Extract the [x, y] coordinate from the center of the cell holding the provided text.  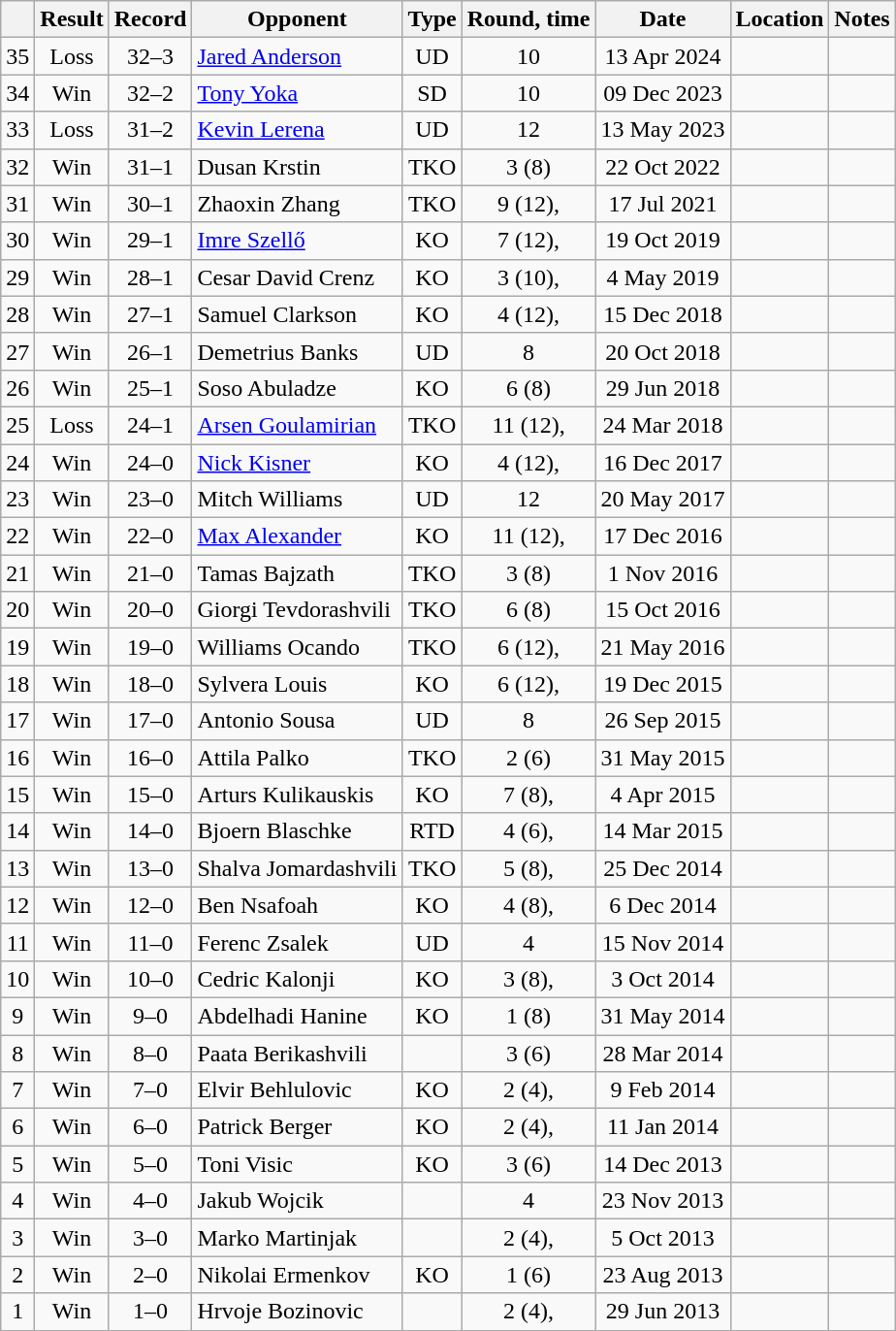
29 Jun 2013 [663, 1312]
22 [17, 536]
23 Aug 2013 [663, 1275]
28–1 [150, 277]
31 May 2015 [663, 758]
Antonio Sousa [297, 721]
7 (8), [528, 795]
Round, time [528, 19]
20 Oct 2018 [663, 351]
21 May 2016 [663, 647]
Williams Ocando [297, 647]
31–1 [150, 167]
30 [17, 241]
24 [17, 463]
5 (8), [528, 868]
Patrick Berger [297, 1127]
30–1 [150, 204]
20–0 [150, 610]
9 (12), [528, 204]
14–0 [150, 831]
2–0 [150, 1275]
11 Jan 2014 [663, 1127]
11 [17, 942]
7 [17, 1090]
Ben Nsafoah [297, 905]
6–0 [150, 1127]
18 [17, 684]
Ferenc Zsalek [297, 942]
6 Dec 2014 [663, 905]
25 [17, 425]
23 [17, 500]
Elvir Behlulovic [297, 1090]
26 [17, 388]
29 Jun 2018 [663, 388]
1 Nov 2016 [663, 573]
4 (6), [528, 831]
20 May 2017 [663, 500]
31 May 2014 [663, 1016]
Mitch Williams [297, 500]
13–0 [150, 868]
15 Nov 2014 [663, 942]
14 Mar 2015 [663, 831]
29–1 [150, 241]
32–2 [150, 93]
27–1 [150, 314]
19 [17, 647]
Tony Yoka [297, 93]
24–0 [150, 463]
3–0 [150, 1238]
27 [17, 351]
12–0 [150, 905]
09 Dec 2023 [663, 93]
33 [17, 130]
25–1 [150, 388]
5 Oct 2013 [663, 1238]
10–0 [150, 979]
18–0 [150, 684]
Marko Martinjak [297, 1238]
Date [663, 19]
34 [17, 93]
Giorgi Tevdorashvili [297, 610]
26 Sep 2015 [663, 721]
Abdelhadi Hanine [297, 1016]
9–0 [150, 1016]
Cedric Kalonji [297, 979]
Toni Visic [297, 1164]
SD [432, 93]
Tamas Bajzath [297, 573]
22–0 [150, 536]
Opponent [297, 19]
35 [17, 56]
23 Nov 2013 [663, 1201]
Soso Abuladze [297, 388]
Bjoern Blaschke [297, 831]
Jared Anderson [297, 56]
17 Jul 2021 [663, 204]
3 Oct 2014 [663, 979]
4 (8), [528, 905]
Notes [862, 19]
Zhaoxin Zhang [297, 204]
3 [17, 1238]
21–0 [150, 573]
1–0 [150, 1312]
Demetrius Banks [297, 351]
Dusan Krstin [297, 167]
3 (10), [528, 277]
21 [17, 573]
32 [17, 167]
Nikolai Ermenkov [297, 1275]
Type [432, 19]
Samuel Clarkson [297, 314]
14 Dec 2013 [663, 1164]
9 Feb 2014 [663, 1090]
Paata Berikashvili [297, 1053]
14 [17, 831]
15 Dec 2018 [663, 314]
15 [17, 795]
17 [17, 721]
19–0 [150, 647]
Attila Palko [297, 758]
2 [17, 1275]
17–0 [150, 721]
13 [17, 868]
9 [17, 1016]
7 (12), [528, 241]
Arsen Goulamirian [297, 425]
6 [17, 1127]
4–0 [150, 1201]
23–0 [150, 500]
22 Oct 2022 [663, 167]
29 [17, 277]
Max Alexander [297, 536]
8–0 [150, 1053]
7–0 [150, 1090]
Nick Kisner [297, 463]
Sylvera Louis [297, 684]
24 Mar 2018 [663, 425]
16 Dec 2017 [663, 463]
1 (8) [528, 1016]
17 Dec 2016 [663, 536]
RTD [432, 831]
28 Mar 2014 [663, 1053]
Cesar David Crenz [297, 277]
32–3 [150, 56]
Record [150, 19]
13 Apr 2024 [663, 56]
Hrvoje Bozinovic [297, 1312]
16–0 [150, 758]
20 [17, 610]
11–0 [150, 942]
Arturs Kulikauskis [297, 795]
Imre Szellő [297, 241]
16 [17, 758]
5 [17, 1164]
2 (6) [528, 758]
3 (8), [528, 979]
26–1 [150, 351]
1 (6) [528, 1275]
19 Oct 2019 [663, 241]
25 Dec 2014 [663, 868]
Jakub Wojcik [297, 1201]
15–0 [150, 795]
Shalva Jomardashvili [297, 868]
1 [17, 1312]
5–0 [150, 1164]
Kevin Lerena [297, 130]
Result [72, 19]
28 [17, 314]
4 Apr 2015 [663, 795]
4 May 2019 [663, 277]
13 May 2023 [663, 130]
Location [780, 19]
31–2 [150, 130]
15 Oct 2016 [663, 610]
24–1 [150, 425]
19 Dec 2015 [663, 684]
31 [17, 204]
